Scan for the cell matching the given text and deliver its [X, Y] coordinate at center. 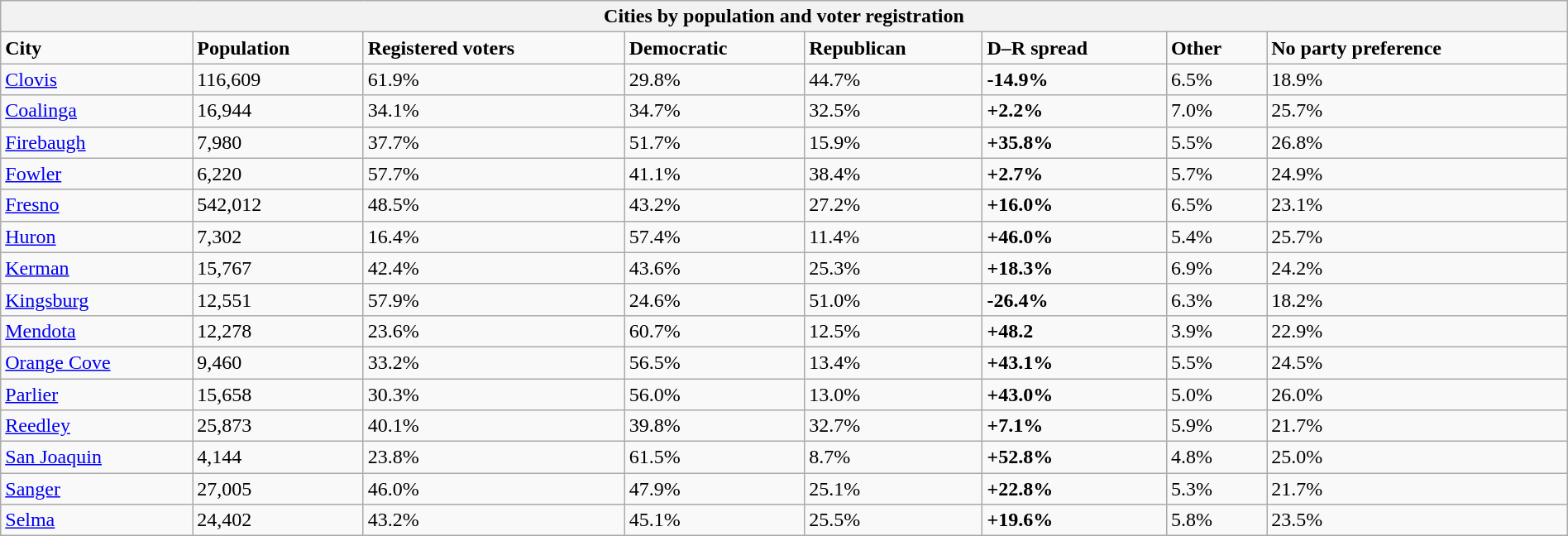
+19.6% [1074, 520]
12,551 [278, 299]
Reedley [97, 426]
116,609 [278, 79]
57.4% [715, 237]
7.0% [1216, 111]
Orange Cove [97, 362]
5.9% [1216, 426]
Fresno [97, 205]
12,278 [278, 331]
+43.1% [1074, 362]
25.0% [1417, 457]
Cities by population and voter registration [784, 17]
26.8% [1417, 142]
D–R spread [1074, 48]
Huron [97, 237]
Sanger [97, 489]
46.0% [494, 489]
Other [1216, 48]
13.0% [893, 395]
23.5% [1417, 520]
42.4% [494, 268]
18.9% [1417, 79]
25.5% [893, 520]
26.0% [1417, 395]
23.6% [494, 331]
No party preference [1417, 48]
542,012 [278, 205]
8.7% [893, 457]
5.7% [1216, 174]
4,144 [278, 457]
5.8% [1216, 520]
Population [278, 48]
56.5% [715, 362]
+35.8% [1074, 142]
Registered voters [494, 48]
32.5% [893, 111]
-26.4% [1074, 299]
33.2% [494, 362]
City [97, 48]
16.4% [494, 237]
San Joaquin [97, 457]
23.1% [1417, 205]
57.9% [494, 299]
15,767 [278, 268]
Parlier [97, 395]
34.1% [494, 111]
+18.3% [1074, 268]
24.5% [1417, 362]
25.3% [893, 268]
41.1% [715, 174]
45.1% [715, 520]
60.7% [715, 331]
+2.7% [1074, 174]
4.8% [1216, 457]
+43.0% [1074, 395]
32.7% [893, 426]
23.8% [494, 457]
27,005 [278, 489]
Coalinga [97, 111]
24.6% [715, 299]
7,302 [278, 237]
3.9% [1216, 331]
56.0% [715, 395]
5.4% [1216, 237]
25,873 [278, 426]
27.2% [893, 205]
6,220 [278, 174]
15.9% [893, 142]
5.3% [1216, 489]
24.2% [1417, 268]
Republican [893, 48]
38.4% [893, 174]
12.5% [893, 331]
Democratic [715, 48]
+52.8% [1074, 457]
-14.9% [1074, 79]
37.7% [494, 142]
61.9% [494, 79]
34.7% [715, 111]
7,980 [278, 142]
9,460 [278, 362]
6.9% [1216, 268]
Firebaugh [97, 142]
51.7% [715, 142]
+16.0% [1074, 205]
+46.0% [1074, 237]
40.1% [494, 426]
Kingsburg [97, 299]
+48.2 [1074, 331]
Selma [97, 520]
48.5% [494, 205]
Fowler [97, 174]
Mendota [97, 331]
+2.2% [1074, 111]
18.2% [1417, 299]
30.3% [494, 395]
47.9% [715, 489]
44.7% [893, 79]
39.8% [715, 426]
61.5% [715, 457]
24.9% [1417, 174]
11.4% [893, 237]
6.3% [1216, 299]
+22.8% [1074, 489]
15,658 [278, 395]
+7.1% [1074, 426]
57.7% [494, 174]
29.8% [715, 79]
24,402 [278, 520]
25.1% [893, 489]
5.0% [1216, 395]
Clovis [97, 79]
Kerman [97, 268]
51.0% [893, 299]
13.4% [893, 362]
43.6% [715, 268]
16,944 [278, 111]
22.9% [1417, 331]
